Provide the [X, Y] coordinate of the cell's center where the given text is located.  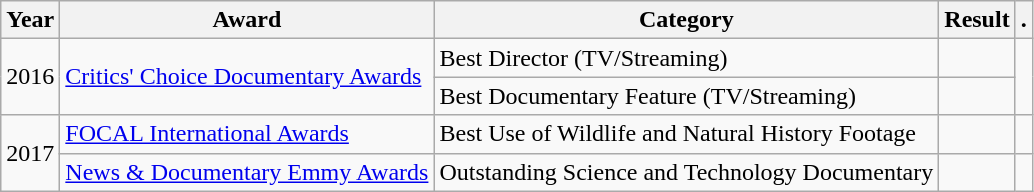
News & Documentary Emmy Awards [247, 172]
2017 [30, 153]
Best Documentary Feature (TV/Streaming) [686, 96]
. [1024, 20]
FOCAL International Awards [247, 134]
Year [30, 20]
Result [977, 20]
Best Use of Wildlife and Natural History Footage [686, 134]
Award [247, 20]
Critics' Choice Documentary Awards [247, 77]
Best Director (TV/Streaming) [686, 58]
Category [686, 20]
Outstanding Science and Technology Documentary [686, 172]
2016 [30, 77]
